Determine the [X, Y] coordinate at the center of the cell enclosing the given text.  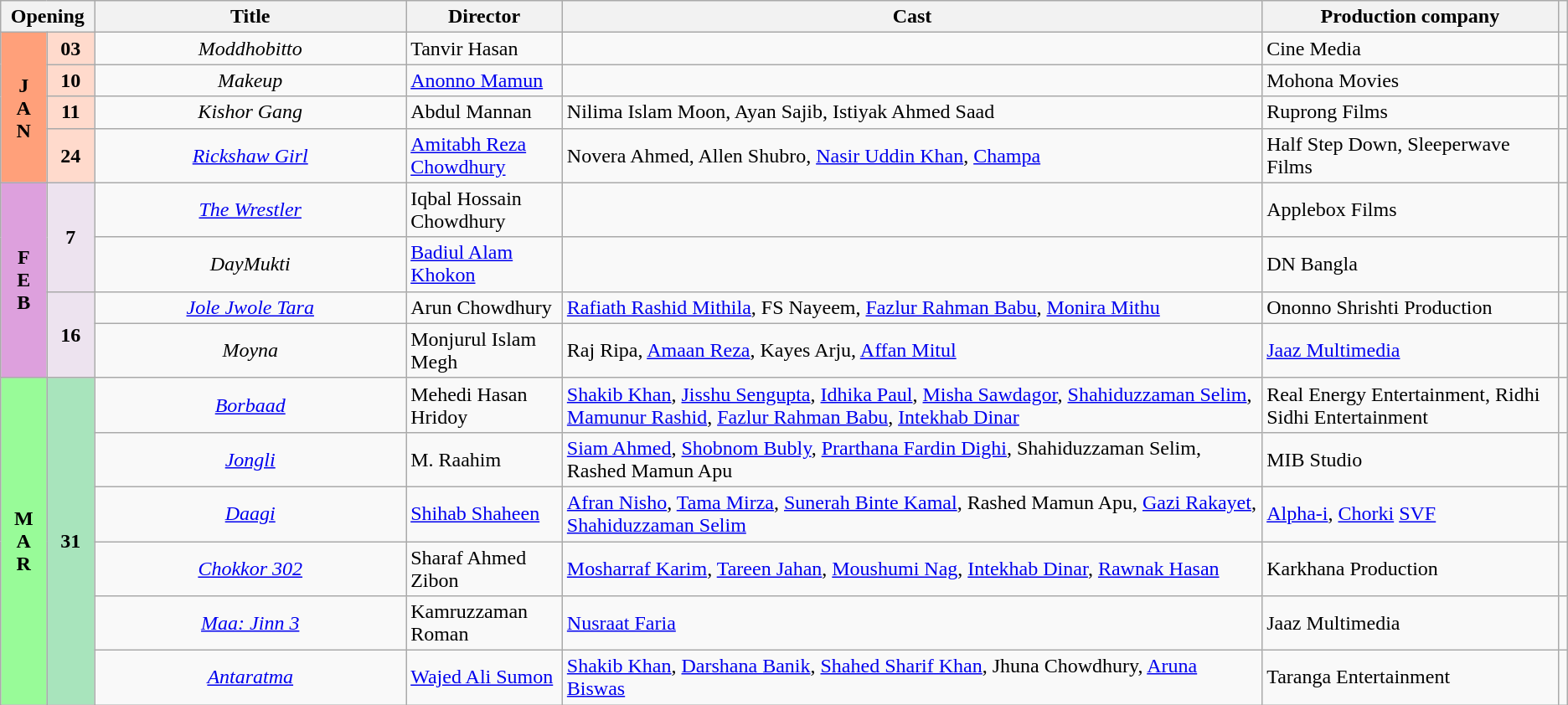
10 [70, 80]
Opening [48, 17]
16 [70, 335]
Jongli [250, 459]
Shakib Khan, Darshana Banik, Shahed Sharif Khan, Jhuna Chowdhury, Aruna Biswas [911, 678]
Moyna [250, 350]
03 [70, 49]
Production company [1411, 17]
Arun Chowdhury [484, 307]
Jole Jwole Tara [250, 307]
Shakib Khan, Jisshu Sengupta, Idhika Paul, Misha Sawdagor, Shahiduzzaman Selim, Mamunur Rashid, Fazlur Rahman Babu, Intekhab Dinar [911, 405]
Tanvir Hasan [484, 49]
Sharaf Ahmed Zibon [484, 568]
Ruprong Films [1411, 112]
Rafiath Rashid Mithila, FS Nayeem, Fazlur Rahman Babu, Monira Mithu [911, 307]
Wajed Ali Sumon [484, 678]
DN Bangla [1411, 265]
MIB Studio [1411, 459]
F EB [23, 280]
Novera Ahmed, Allen Shubro, Nasir Uddin Khan, Champa [911, 156]
JAN [23, 107]
Half Step Down, Sleeperwave Films [1411, 156]
Cine Media [1411, 49]
Afran Nisho, Tama Mirza, Sunerah Binte Kamal, Rashed Mamun Apu, Gazi Rakayet, Shahiduzzaman Selim [911, 514]
31 [70, 541]
Title [250, 17]
Daagi [250, 514]
Cast [911, 17]
MAR [23, 541]
Nusraat Faria [911, 623]
Abdul Mannan [484, 112]
7 [70, 237]
Nilima Islam Moon, Ayan Sajib, Istiyak Ahmed Saad [911, 112]
Karkhana Production [1411, 568]
Anonno Mamun [484, 80]
Makeup [250, 80]
Antaratma [250, 678]
Monjurul Islam Megh [484, 350]
DayMukti [250, 265]
Real Energy Entertainment, Ridhi Sidhi Entertainment [1411, 405]
Ononno Shrishti Production [1411, 307]
Chokkor 302 [250, 568]
Mehedi Hasan Hridoy [484, 405]
M. Raahim [484, 459]
Kamruzzaman Roman [484, 623]
Rickshaw Girl [250, 156]
Director [484, 17]
Kishor Gang [250, 112]
Siam Ahmed, Shobnom Bubly, Prarthana Fardin Dighi, Shahiduzzaman Selim, Rashed Mamun Apu [911, 459]
Taranga Entertainment [1411, 678]
Shihab Shaheen [484, 514]
Raj Ripa, Amaan Reza, Kayes Arju, Affan Mitul [911, 350]
The Wrestler [250, 209]
Mohona Movies [1411, 80]
Maa: Jinn 3 [250, 623]
Iqbal Hossain Chowdhury [484, 209]
Badiul Alam Khokon [484, 265]
Mosharraf Karim, Tareen Jahan, Moushumi Nag, Intekhab Dinar, Rawnak Hasan [911, 568]
11 [70, 112]
Alpha-i, Chorki SVF [1411, 514]
Applebox Films [1411, 209]
Amitabh Reza Chowdhury [484, 156]
Moddhobitto [250, 49]
Borbaad [250, 405]
24 [70, 156]
